Determine the [X, Y] coordinate at the center of the cell enclosing the given text.  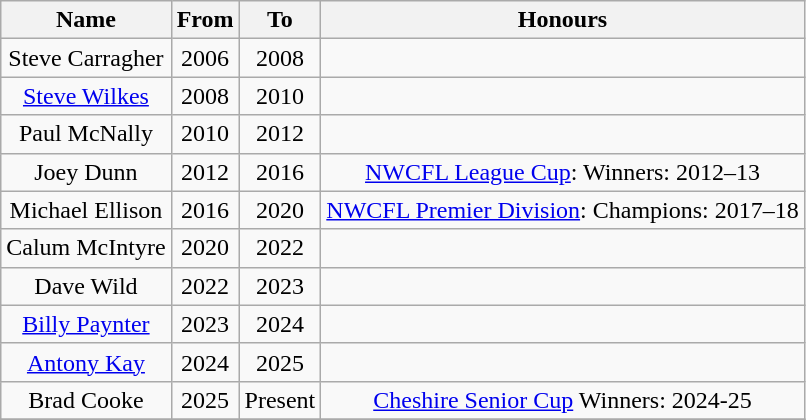
Michael Ellison [86, 210]
Steve Wilkes [86, 96]
Paul McNally [86, 134]
To [280, 20]
Steve Carragher [86, 58]
Present [280, 400]
Dave Wild [86, 286]
NWCFL League Cup: Winners: 2012–13 [562, 172]
Brad Cooke [86, 400]
Joey Dunn [86, 172]
2006 [205, 58]
From [205, 20]
Antony Kay [86, 362]
Honours [562, 20]
Billy Paynter [86, 324]
Cheshire Senior Cup Winners: 2024-25 [562, 400]
Name [86, 20]
NWCFL Premier Division: Champions: 2017–18 [562, 210]
Calum McIntyre [86, 248]
